Extract the (X, Y) coordinate from the center of the cell holding the provided text.  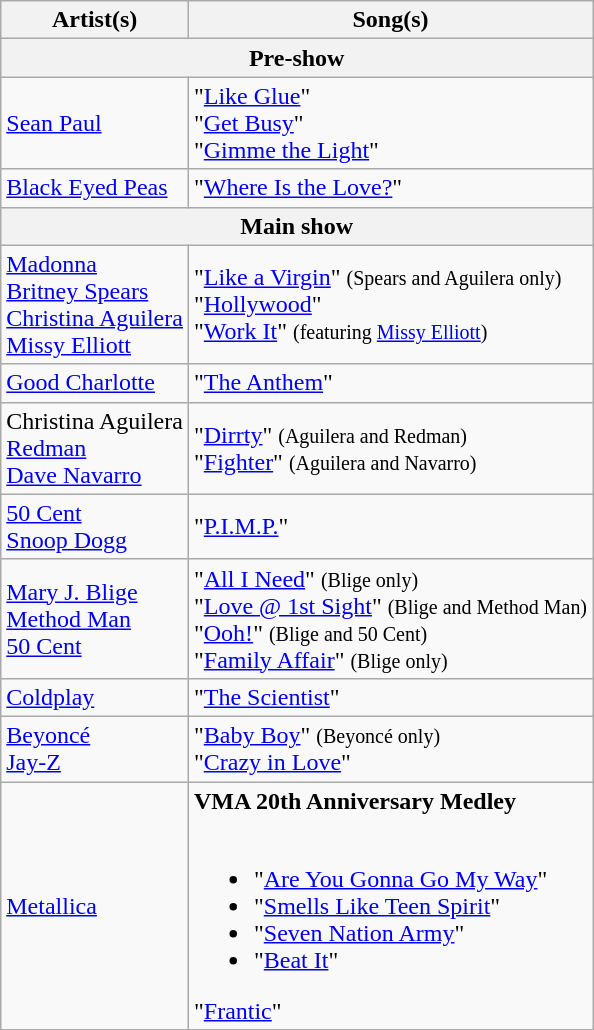
Coldplay (95, 697)
Artist(s) (95, 20)
VMA 20th Anniversary Medley"Are You Gonna Go My Way""Smells Like Teen Spirit""Seven Nation Army""Beat It""Frantic" (390, 906)
Christina AguileraRedmanDave Navarro (95, 448)
50 CentSnoop Dogg (95, 526)
Main show (297, 226)
"Dirrty" (Aguilera and Redman)"Fighter" (Aguilera and Navarro) (390, 448)
"The Anthem" (390, 383)
"Where Is the Love?" (390, 188)
Sean Paul (95, 123)
Metallica (95, 906)
Song(s) (390, 20)
"Like Glue""Get Busy""Gimme the Light" (390, 123)
Mary J. BligeMethod Man50 Cent (95, 618)
"Like a Virgin" (Spears and Aguilera only)"Hollywood" "Work It" (featuring Missy Elliott) (390, 304)
"Baby Boy" (Beyoncé only)"Crazy in Love" (390, 748)
Black Eyed Peas (95, 188)
"The Scientist" (390, 697)
MadonnaBritney SpearsChristina AguileraMissy Elliott (95, 304)
BeyoncéJay-Z (95, 748)
Good Charlotte (95, 383)
"P.I.M.P." (390, 526)
Pre-show (297, 58)
"All I Need" (Blige only)"Love @ 1st Sight" (Blige and Method Man)"Ooh!" (Blige and 50 Cent)"Family Affair" (Blige only) (390, 618)
